For the text-containing cell, return its midpoint in [x, y] coordinate format. 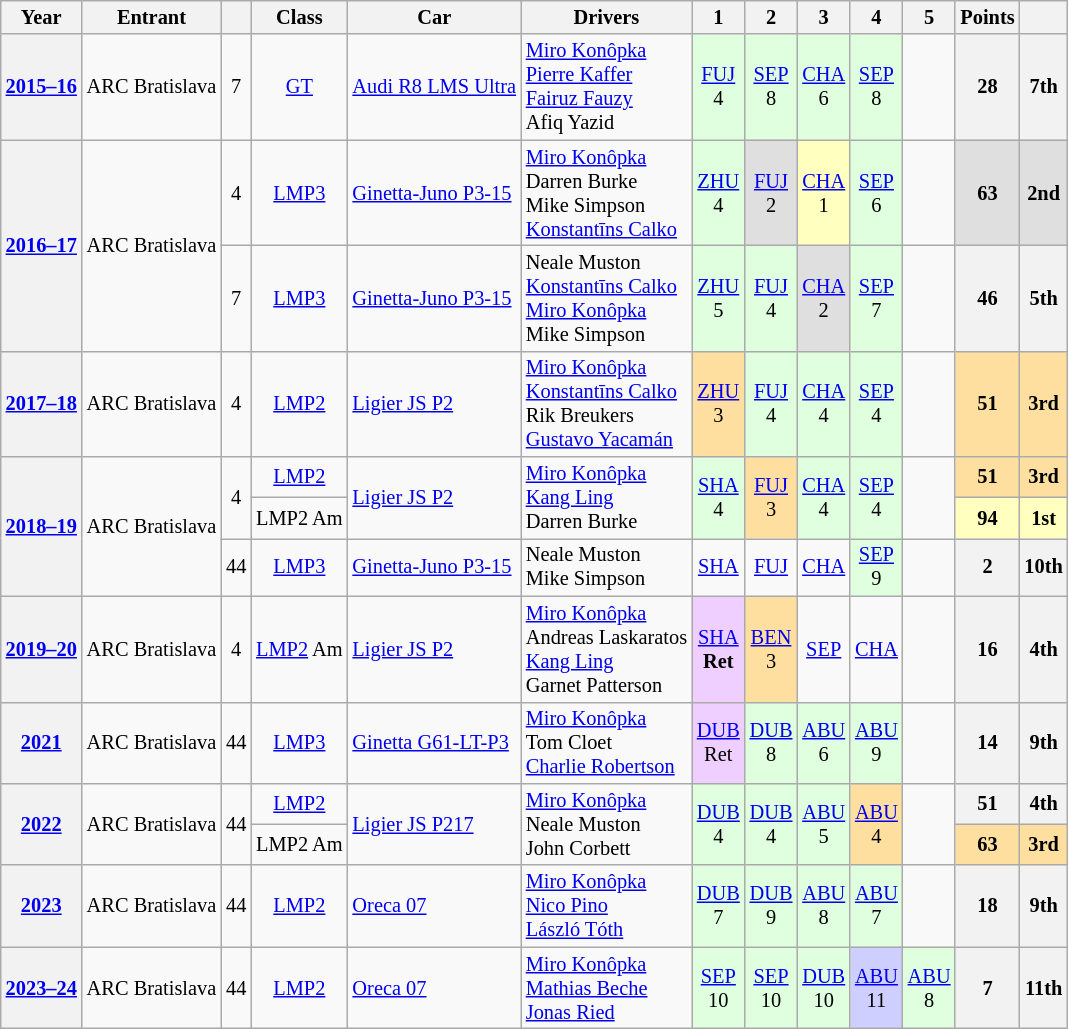
Miro Konôpka Darren Burke Mike Simpson Konstantīns Calko [606, 193]
Class [299, 17]
ABU6 [824, 743]
DUB9 [772, 906]
Miro Konôpka Nico Pino László Tóth [606, 906]
DUB10 [824, 988]
DUBRet [718, 743]
Neale Muston Mike Simpson [606, 567]
Ligier JS P217 [434, 824]
11th [1044, 988]
14 [987, 743]
3 [824, 17]
1 [718, 17]
10th [1044, 567]
Audi R8 LMS Ultra [434, 87]
2023–24 [42, 988]
SEP [824, 649]
2023 [42, 906]
1st [1044, 518]
2019–20 [42, 649]
Miro Konôpka Kang Ling Darren Burke [606, 498]
2nd [1044, 193]
94 [987, 518]
Miro Konôpka Andreas Laskaratos Kang Ling Garnet Patterson [606, 649]
7th [1044, 87]
Miro Konôpka Konstantīns Calko Rik Breukers Gustavo Yacamán [606, 404]
Year [42, 17]
ZHU3 [718, 404]
2018–19 [42, 526]
ABU4 [876, 824]
2022 [42, 824]
Entrant [152, 17]
FUJ [772, 567]
SHARet [718, 649]
DUB7 [718, 906]
18 [987, 906]
ABU7 [876, 906]
2016–17 [42, 246]
CHA6 [824, 87]
2021 [42, 743]
5th [1044, 298]
Ginetta G61-LT-P3 [434, 743]
SEP7 [876, 298]
SEP9 [876, 567]
ZHU4 [718, 193]
5 [930, 17]
GT [299, 87]
CHA2 [824, 298]
DUB8 [772, 743]
Car [434, 17]
2017–18 [42, 404]
ABU11 [876, 988]
SHA [718, 567]
CHA1 [824, 193]
ABU5 [824, 824]
28 [987, 87]
Miro Konôpka Neale Muston John Corbett [606, 824]
BEN3 [772, 649]
SHA4 [718, 498]
ABU9 [876, 743]
Miro Konôpka Tom Cloet Charlie Robertson [606, 743]
SEP6 [876, 193]
ZHU5 [718, 298]
2015–16 [42, 87]
16 [987, 649]
FUJ3 [772, 498]
Drivers [606, 17]
Neale Muston Konstantīns Calko Miro Konôpka Mike Simpson [606, 298]
FUJ2 [772, 193]
Points [987, 17]
Miro Konôpka Mathias Beche Jonas Ried [606, 988]
46 [987, 298]
Miro Konôpka Pierre Kaffer Fairuz Fauzy Afiq Yazid [606, 87]
